Search for the cell housing the specified text and yield its (x, y) center coordinate. 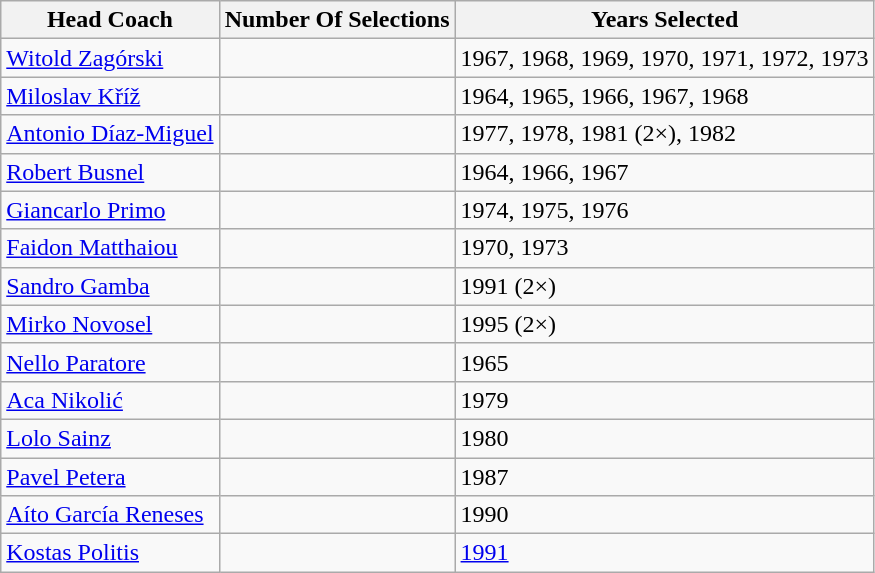
Aca Nikolić (110, 400)
1987 (664, 477)
Lolo Sainz (110, 438)
Robert Busnel (110, 172)
1970, 1973 (664, 248)
Miloslav Kříž (110, 96)
Witold Zagórski (110, 58)
Mirko Novosel (110, 324)
Number Of Selections (337, 20)
Nello Paratore (110, 362)
1991 (2×) (664, 286)
Kostas Politis (110, 553)
1990 (664, 515)
Aíto García Reneses (110, 515)
1991 (664, 553)
Head Coach (110, 20)
1964, 1965, 1966, 1967, 1968 (664, 96)
1995 (2×) (664, 324)
Giancarlo Primo (110, 210)
1979 (664, 400)
1977, 1978, 1981 (2×), 1982 (664, 134)
Sandro Gamba (110, 286)
1974, 1975, 1976 (664, 210)
Pavel Petera (110, 477)
Years Selected (664, 20)
1980 (664, 438)
Antonio Díaz-Miguel (110, 134)
1964, 1966, 1967 (664, 172)
1967, 1968, 1969, 1970, 1971, 1972, 1973 (664, 58)
Faidon Matthaiou (110, 248)
1965 (664, 362)
